Determine the (x, y) coordinate at the center of the cell enclosing the given text.  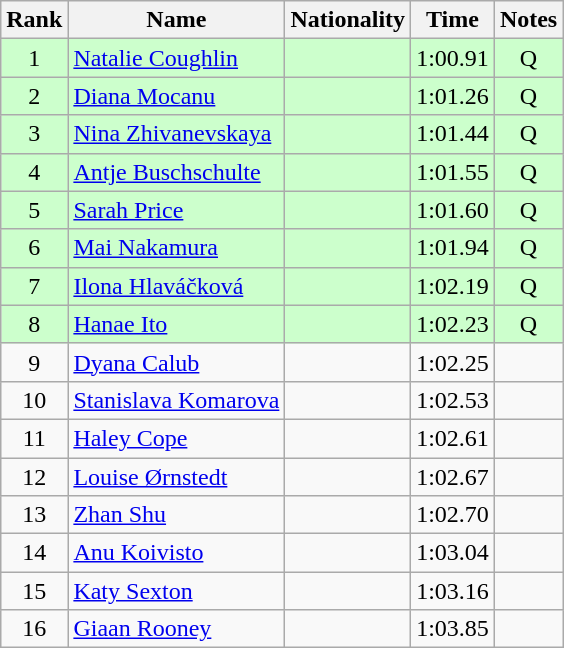
15 (34, 591)
1:01.44 (453, 134)
Antje Buschschulte (176, 172)
Mai Nakamura (176, 248)
1:01.94 (453, 248)
1:02.23 (453, 324)
1:02.19 (453, 286)
14 (34, 553)
Zhan Shu (176, 515)
Anu Koivisto (176, 553)
Sarah Price (176, 210)
1:02.61 (453, 438)
Hanae Ito (176, 324)
Name (176, 20)
Giaan Rooney (176, 629)
1:03.16 (453, 591)
6 (34, 248)
7 (34, 286)
Dyana Calub (176, 362)
12 (34, 477)
1:03.04 (453, 553)
9 (34, 362)
11 (34, 438)
5 (34, 210)
Haley Cope (176, 438)
1:02.70 (453, 515)
Ilona Hlaváčková (176, 286)
Nina Zhivanevskaya (176, 134)
2 (34, 96)
1:01.55 (453, 172)
1:01.26 (453, 96)
Diana Mocanu (176, 96)
3 (34, 134)
1:03.85 (453, 629)
1:02.67 (453, 477)
1:01.60 (453, 210)
1:00.91 (453, 58)
8 (34, 324)
1:02.25 (453, 362)
Katy Sexton (176, 591)
Louise Ørnstedt (176, 477)
13 (34, 515)
1:02.53 (453, 400)
Stanislava Komarova (176, 400)
Natalie Coughlin (176, 58)
Notes (528, 20)
Rank (34, 20)
4 (34, 172)
Nationality (348, 20)
Time (453, 20)
10 (34, 400)
1 (34, 58)
16 (34, 629)
